Pinpoint the cell where the given text exists, returning its [X, Y] midpoint coordinate. 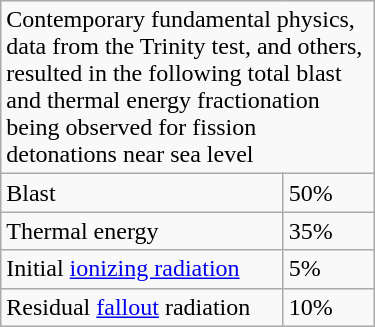
Residual fallout radiation [142, 307]
Initial ionizing radiation [142, 269]
35% [328, 231]
Thermal energy [142, 231]
50% [328, 193]
10% [328, 307]
Blast [142, 193]
5% [328, 269]
